Locate the cell with the specified text and output its (X, Y) center coordinate. 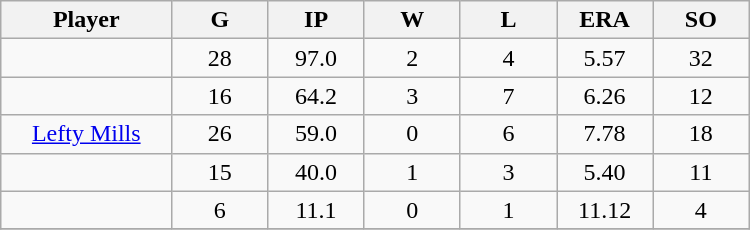
16 (220, 96)
IP (316, 20)
15 (220, 172)
64.2 (316, 96)
40.0 (316, 172)
7 (508, 96)
SO (701, 20)
11.1 (316, 210)
28 (220, 58)
5.57 (605, 58)
18 (701, 134)
97.0 (316, 58)
26 (220, 134)
12 (701, 96)
W (412, 20)
11.12 (605, 210)
5.40 (605, 172)
6.26 (605, 96)
11 (701, 172)
Lefty Mills (86, 134)
32 (701, 58)
2 (412, 58)
ERA (605, 20)
7.78 (605, 134)
L (508, 20)
59.0 (316, 134)
Player (86, 20)
G (220, 20)
